Extract the [X, Y] coordinate from the center of the cell holding the provided text.  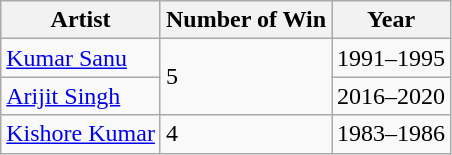
Kishore Kumar [81, 134]
2016–2020 [392, 96]
4 [246, 134]
Kumar Sanu [81, 58]
Number of Win [246, 20]
Arijit Singh [81, 96]
5 [246, 77]
Year [392, 20]
1983–1986 [392, 134]
1991–1995 [392, 58]
Artist [81, 20]
